Provide the (X, Y) coordinate of the cell's center where the given text is located.  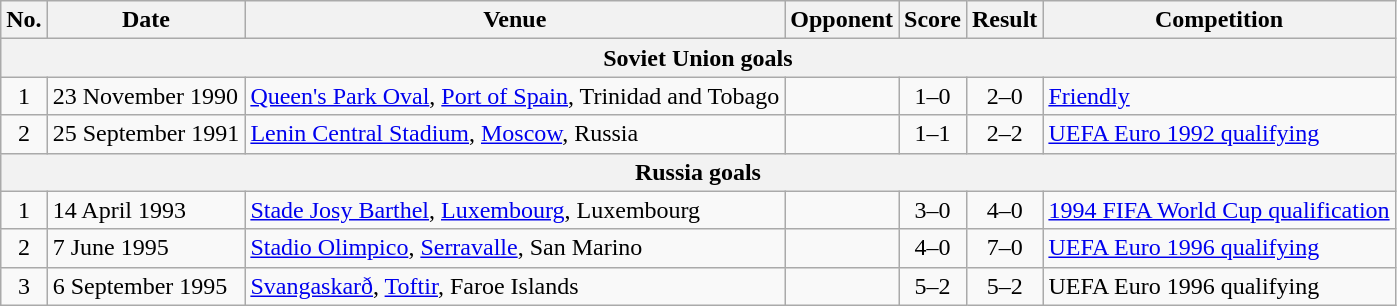
Stadio Olimpico, Serravalle, San Marino (515, 248)
1–0 (933, 96)
7 June 1995 (146, 248)
1994 FIFA World Cup qualification (1219, 210)
25 September 1991 (146, 134)
Competition (1219, 20)
Date (146, 20)
14 April 1993 (146, 210)
23 November 1990 (146, 96)
Lenin Central Stadium, Moscow, Russia (515, 134)
Opponent (842, 20)
Stade Josy Barthel, Luxembourg, Luxembourg (515, 210)
7–0 (1004, 248)
6 September 1995 (146, 286)
3 (24, 286)
3–0 (933, 210)
1–1 (933, 134)
Friendly (1219, 96)
Russia goals (698, 172)
Score (933, 20)
Svangaskarð, Toftir, Faroe Islands (515, 286)
Soviet Union goals (698, 58)
Venue (515, 20)
Result (1004, 20)
2–2 (1004, 134)
UEFA Euro 1992 qualifying (1219, 134)
Queen's Park Oval, Port of Spain, Trinidad and Tobago (515, 96)
No. (24, 20)
2–0 (1004, 96)
